Determine the [x, y] coordinate at the center of the cell enclosing the given text.  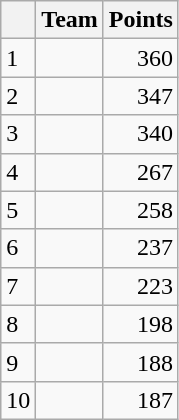
340 [140, 134]
4 [18, 172]
237 [140, 248]
3 [18, 134]
10 [18, 400]
188 [140, 362]
187 [140, 400]
9 [18, 362]
347 [140, 96]
7 [18, 286]
267 [140, 172]
2 [18, 96]
360 [140, 58]
198 [140, 324]
Points [140, 20]
1 [18, 58]
5 [18, 210]
6 [18, 248]
Team [70, 20]
8 [18, 324]
223 [140, 286]
258 [140, 210]
